Output the (X, Y) coordinate of the center of the cell containing the given text.  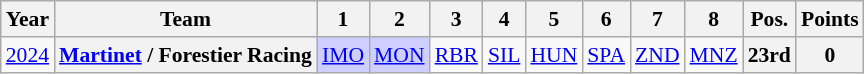
23rd (770, 55)
2024 (28, 55)
Martinet / Forestier Racing (186, 55)
Points (830, 19)
SIL (504, 55)
Team (186, 19)
0 (830, 55)
8 (714, 19)
6 (606, 19)
MON (400, 55)
Pos. (770, 19)
3 (456, 19)
RBR (456, 55)
2 (400, 19)
HUN (554, 55)
MNZ (714, 55)
IMO (343, 55)
4 (504, 19)
ZND (657, 55)
Year (28, 19)
SPA (606, 55)
7 (657, 19)
5 (554, 19)
1 (343, 19)
